For the text-containing cell, return its midpoint in [X, Y] coordinate format. 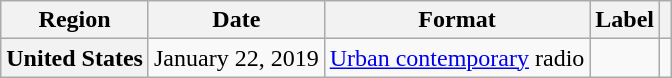
Region [75, 20]
Label [625, 20]
January 22, 2019 [236, 58]
Urban contemporary radio [457, 58]
Date [236, 20]
Format [457, 20]
United States [75, 58]
